Extract the (X, Y) coordinate from the center of the cell holding the provided text.  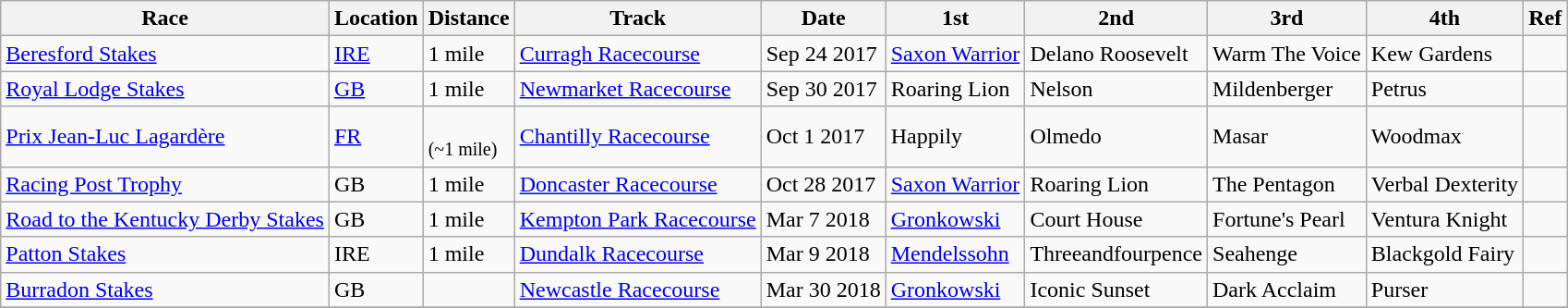
2nd (1116, 18)
Olmedo (1116, 137)
Verbal Dexterity (1444, 184)
Oct 28 2017 (824, 184)
Beresford Stakes (165, 54)
Prix Jean-Luc Lagardère (165, 137)
Oct 1 2017 (824, 137)
Race (165, 18)
Mendelssohn (955, 254)
Masar (1287, 137)
Curragh Racecourse (637, 54)
3rd (1287, 18)
Track (637, 18)
Mar 30 2018 (824, 290)
Dundalk Racecourse (637, 254)
Sep 30 2017 (824, 89)
Kempton Park Racecourse (637, 219)
Woodmax (1444, 137)
Delano Roosevelt (1116, 54)
Threeandfourpence (1116, 254)
Patton Stakes (165, 254)
Chantilly Racecourse (637, 137)
Burradon Stakes (165, 290)
Iconic Sunset (1116, 290)
Racing Post Trophy (165, 184)
Date (824, 18)
Nelson (1116, 89)
Doncaster Racecourse (637, 184)
Royal Lodge Stakes (165, 89)
Blackgold Fairy (1444, 254)
4th (1444, 18)
Court House (1116, 219)
Newcastle Racecourse (637, 290)
FR (376, 137)
Ref (1546, 18)
Purser (1444, 290)
Ventura Knight (1444, 219)
Dark Acclaim (1287, 290)
Seahenge (1287, 254)
Distance (469, 18)
Fortune's Pearl (1287, 219)
Happily (955, 137)
Location (376, 18)
The Pentagon (1287, 184)
(~1 mile) (469, 137)
Sep 24 2017 (824, 54)
Mildenberger (1287, 89)
Newmarket Racecourse (637, 89)
Warm The Voice (1287, 54)
1st (955, 18)
Mar 9 2018 (824, 254)
Kew Gardens (1444, 54)
Petrus (1444, 89)
Road to the Kentucky Derby Stakes (165, 219)
Mar 7 2018 (824, 219)
